For the text-containing cell, return its midpoint in [x, y] coordinate format. 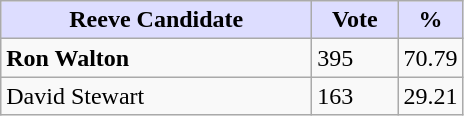
Ron Walton [156, 58]
David Stewart [156, 96]
Vote [355, 20]
Reeve Candidate [156, 20]
395 [355, 58]
% [430, 20]
29.21 [430, 96]
163 [355, 96]
70.79 [430, 58]
